Provide the (x, y) coordinate of the cell's center where the given text is located.  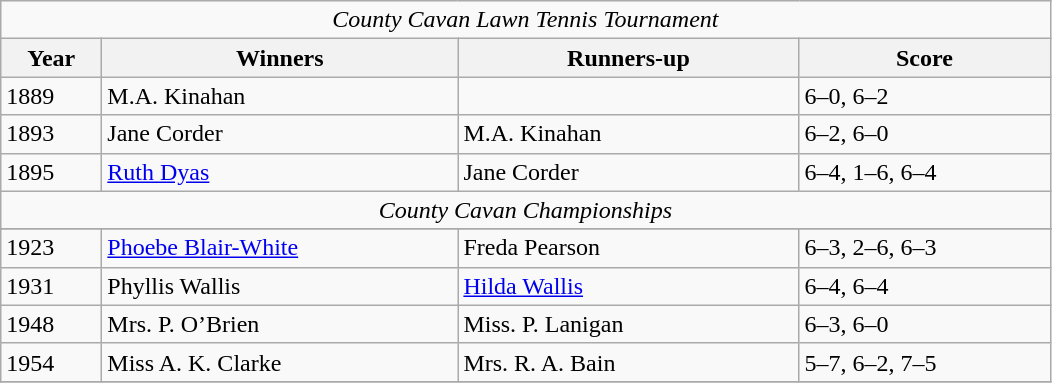
County Cavan Lawn Tennis Tournament (526, 20)
6–4, 6–4 (924, 286)
Score (924, 58)
Ruth Dyas (280, 172)
1895 (52, 172)
1893 (52, 134)
Year (52, 58)
Miss A. K. Clarke (280, 362)
Runners-up (628, 58)
1948 (52, 324)
1889 (52, 96)
1931 (52, 286)
Phyllis Wallis (280, 286)
6–2, 6–0 (924, 134)
Mrs. R. A. Bain (628, 362)
Phoebe Blair-White (280, 248)
6–3, 6–0 (924, 324)
Freda Pearson (628, 248)
Mrs. P. O’Brien (280, 324)
Winners (280, 58)
1923 (52, 248)
6–4, 1–6, 6–4 (924, 172)
County Cavan Championships (526, 210)
6–0, 6–2 (924, 96)
1954 (52, 362)
Miss. P. Lanigan (628, 324)
Hilda Wallis (628, 286)
5–7, 6–2, 7–5 (924, 362)
6–3, 2–6, 6–3 (924, 248)
